Search for the cell housing the specified text and yield its [x, y] center coordinate. 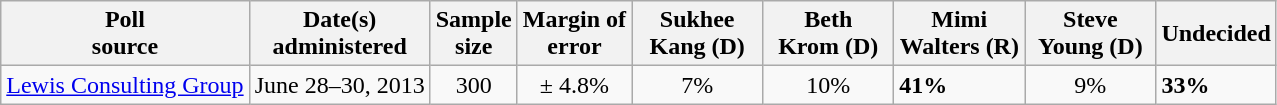
Date(s)administered [340, 34]
BethKrom (D) [828, 34]
MimiWalters (R) [960, 34]
9% [1090, 85]
SteveYoung (D) [1090, 34]
300 [474, 85]
Undecided [1216, 34]
± 4.8% [574, 85]
Margin oferror [574, 34]
June 28–30, 2013 [340, 85]
SukheeKang (D) [698, 34]
33% [1216, 85]
10% [828, 85]
Lewis Consulting Group [125, 85]
7% [698, 85]
Samplesize [474, 34]
Pollsource [125, 34]
41% [960, 85]
